Provide the (x, y) coordinate of the cell's center where the given text is located.  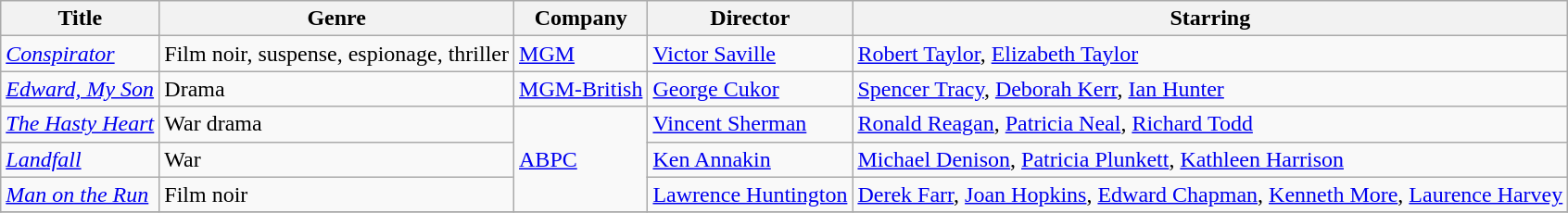
Michael Denison, Patricia Plunkett, Kathleen Harrison (1210, 159)
War drama (337, 124)
Drama (337, 89)
Ronald Reagan, Patricia Neal, Richard Todd (1210, 124)
MGM (581, 54)
Lawrence Huntington (751, 194)
Company (581, 19)
Victor Saville (751, 54)
ABPC (581, 159)
George Cukor (751, 89)
MGM-British (581, 89)
Film noir (337, 194)
Vincent Sherman (751, 124)
Director (751, 19)
Film noir, suspense, espionage, thriller (337, 54)
War (337, 159)
Man on the Run (80, 194)
The Hasty Heart (80, 124)
Spencer Tracy, Deborah Kerr, Ian Hunter (1210, 89)
Genre (337, 19)
Conspirator (80, 54)
Edward, My Son (80, 89)
Starring (1210, 19)
Derek Farr, Joan Hopkins, Edward Chapman, Kenneth More, Laurence Harvey (1210, 194)
Landfall (80, 159)
Ken Annakin (751, 159)
Robert Taylor, Elizabeth Taylor (1210, 54)
Title (80, 19)
